Extract the [X, Y] coordinate from the center of the cell holding the provided text.  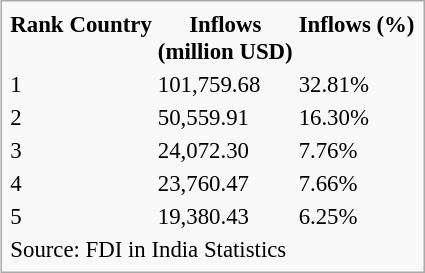
50,559.91 [225, 117]
2 [37, 117]
32.81% [356, 84]
5 [37, 216]
7.76% [356, 150]
Rank [37, 38]
4 [37, 183]
6.25% [356, 216]
Source: FDI in India Statistics [212, 249]
Inflows (million USD) [225, 38]
3 [37, 150]
1 [37, 84]
Country [110, 38]
23,760.47 [225, 183]
101,759.68 [225, 84]
24,072.30 [225, 150]
Inflows (%) [356, 38]
16.30% [356, 117]
7.66% [356, 183]
19,380.43 [225, 216]
